Provide the [x, y] coordinate of the cell's center where the given text is located.  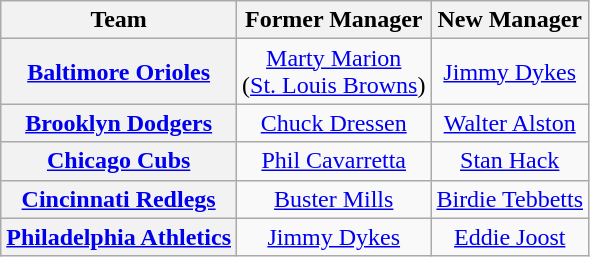
Walter Alston [510, 123]
New Manager [510, 20]
Brooklyn Dodgers [119, 123]
Baltimore Orioles [119, 72]
Cincinnati Redlegs [119, 199]
Stan Hack [510, 161]
Marty Marion(St. Louis Browns) [334, 72]
Chuck Dressen [334, 123]
Birdie Tebbetts [510, 199]
Chicago Cubs [119, 161]
Eddie Joost [510, 237]
Philadelphia Athletics [119, 237]
Phil Cavarretta [334, 161]
Team [119, 20]
Former Manager [334, 20]
Buster Mills [334, 199]
